Capture the cell that displays the provided text and extract its [X, Y] central coordinate. 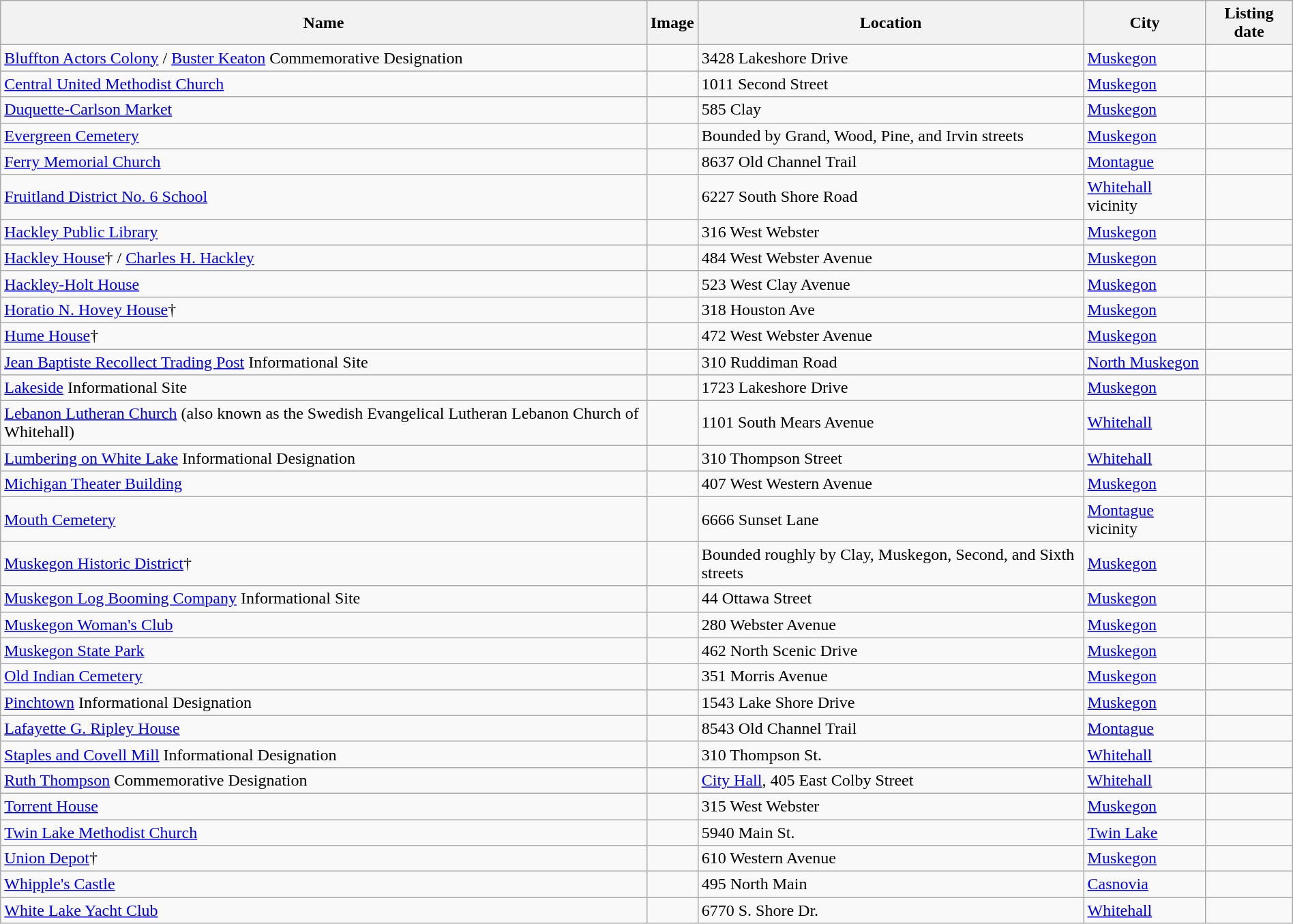
6227 South Shore Road [891, 196]
Michigan Theater Building [323, 484]
Muskegon Woman's Club [323, 625]
Muskegon Historic District† [323, 563]
Montague vicinity [1144, 520]
Hume House† [323, 336]
Location [891, 23]
Lafayette G. Ripley House [323, 728]
462 North Scenic Drive [891, 651]
City Hall, 405 East Colby Street [891, 780]
6770 S. Shore Dr. [891, 910]
6666 Sunset Lane [891, 520]
Lebanon Lutheran Church (also known as the Swedish Evangelical Lutheran Lebanon Church of Whitehall) [323, 423]
Jean Baptiste Recollect Trading Post Informational Site [323, 362]
Mouth Cemetery [323, 520]
Staples and Covell Mill Informational Designation [323, 754]
1723 Lakeshore Drive [891, 388]
472 West Webster Avenue [891, 336]
White Lake Yacht Club [323, 910]
1543 Lake Shore Drive [891, 702]
280 Webster Avenue [891, 625]
Bluffton Actors Colony / Buster Keaton Commemorative Designation [323, 58]
495 North Main [891, 884]
Old Indian Cemetery [323, 676]
523 West Clay Avenue [891, 284]
Image [672, 23]
Fruitland District No. 6 School [323, 196]
310 Thompson St. [891, 754]
City [1144, 23]
Hackley-Holt House [323, 284]
Hackley House† / Charles H. Hackley [323, 258]
318 Houston Ave [891, 310]
Muskegon State Park [323, 651]
5940 Main St. [891, 833]
Listing date [1249, 23]
Bounded roughly by Clay, Muskegon, Second, and Sixth streets [891, 563]
Duquette-Carlson Market [323, 110]
Bounded by Grand, Wood, Pine, and Irvin streets [891, 136]
3428 Lakeshore Drive [891, 58]
Twin Lake Methodist Church [323, 833]
Hackley Public Library [323, 232]
Evergreen Cemetery [323, 136]
351 Morris Avenue [891, 676]
1101 South Mears Avenue [891, 423]
Lakeside Informational Site [323, 388]
315 West Webster [891, 806]
610 Western Avenue [891, 859]
Lumbering on White Lake Informational Designation [323, 458]
316 West Webster [891, 232]
Muskegon Log Booming Company Informational Site [323, 599]
Whipple's Castle [323, 884]
484 West Webster Avenue [891, 258]
8637 Old Channel Trail [891, 162]
Name [323, 23]
Horatio N. Hovey House† [323, 310]
Union Depot† [323, 859]
Twin Lake [1144, 833]
1011 Second Street [891, 84]
310 Ruddiman Road [891, 362]
Pinchtown Informational Designation [323, 702]
585 Clay [891, 110]
Whitehall vicinity [1144, 196]
North Muskegon [1144, 362]
407 West Western Avenue [891, 484]
Casnovia [1144, 884]
44 Ottawa Street [891, 599]
Ferry Memorial Church [323, 162]
Central United Methodist Church [323, 84]
8543 Old Channel Trail [891, 728]
310 Thompson Street [891, 458]
Ruth Thompson Commemorative Designation [323, 780]
Torrent House [323, 806]
